Return the [X, Y] coordinate for the center point of the cell that contains the specified text.  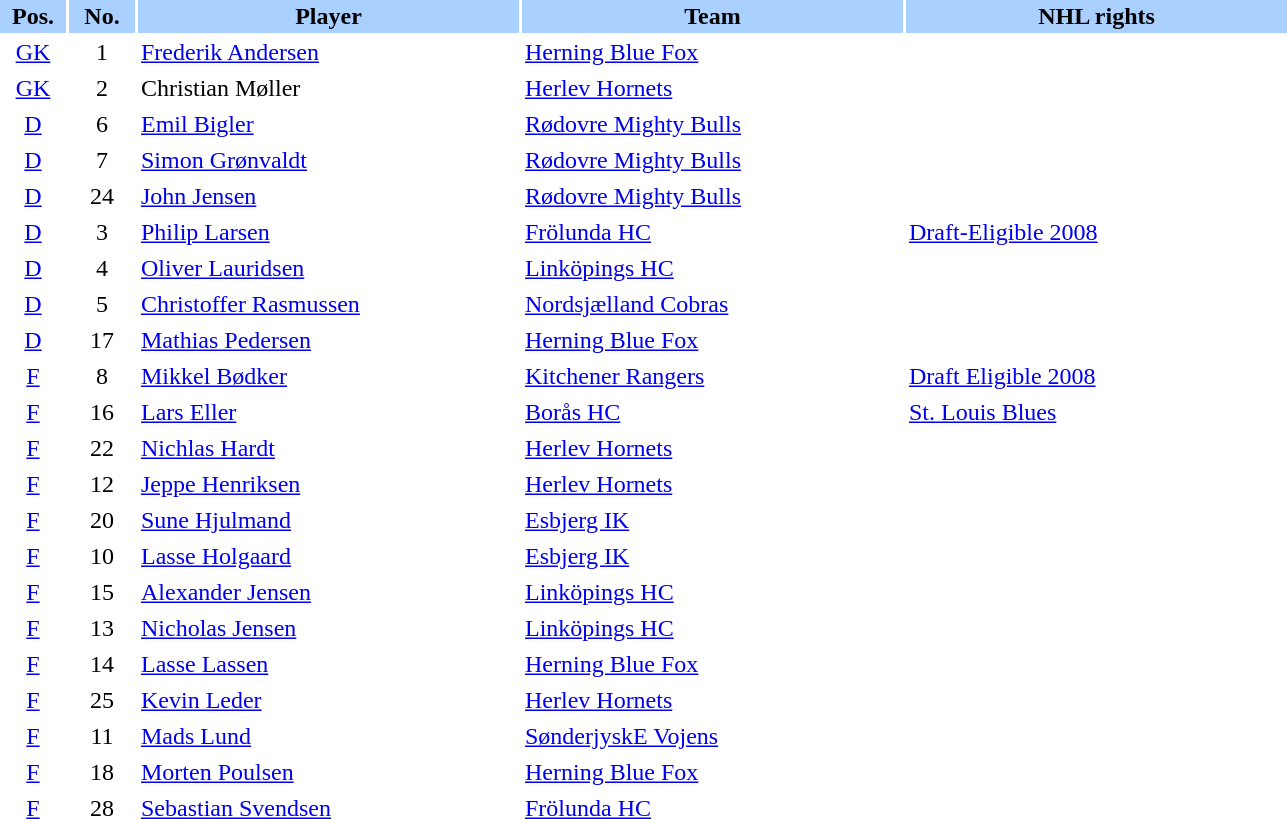
St. Louis Blues [1096, 412]
Team [712, 16]
Nicholas Jensen [328, 628]
18 [102, 772]
5 [102, 304]
11 [102, 736]
20 [102, 520]
Mads Lund [328, 736]
Lasse Holgaard [328, 556]
4 [102, 268]
6 [102, 124]
7 [102, 160]
Draft-Eligible 2008 [1096, 232]
1 [102, 52]
22 [102, 448]
Kevin Leder [328, 700]
Oliver Lauridsen [328, 268]
Mikkel Bødker [328, 376]
Player [328, 16]
Jeppe Henriksen [328, 484]
Alexander Jensen [328, 592]
Christoffer Rasmussen [328, 304]
Frederik Andersen [328, 52]
12 [102, 484]
Frölunda HC [712, 232]
Lasse Lassen [328, 664]
NHL rights [1096, 16]
14 [102, 664]
Nordsjælland Cobras [712, 304]
2 [102, 88]
Mathias Pedersen [328, 340]
Sune Hjulmand [328, 520]
17 [102, 340]
Emil Bigler [328, 124]
8 [102, 376]
John Jensen [328, 196]
10 [102, 556]
16 [102, 412]
24 [102, 196]
Philip Larsen [328, 232]
15 [102, 592]
3 [102, 232]
No. [102, 16]
25 [102, 700]
Morten Poulsen [328, 772]
Christian Møller [328, 88]
Lars Eller [328, 412]
Draft Eligible 2008 [1096, 376]
Kitchener Rangers [712, 376]
SønderjyskE Vojens [712, 736]
Nichlas Hardt [328, 448]
Borås HC [712, 412]
Simon Grønvaldt [328, 160]
Pos. [33, 16]
13 [102, 628]
